Scan for the cell matching the given text and deliver its [x, y] coordinate at center. 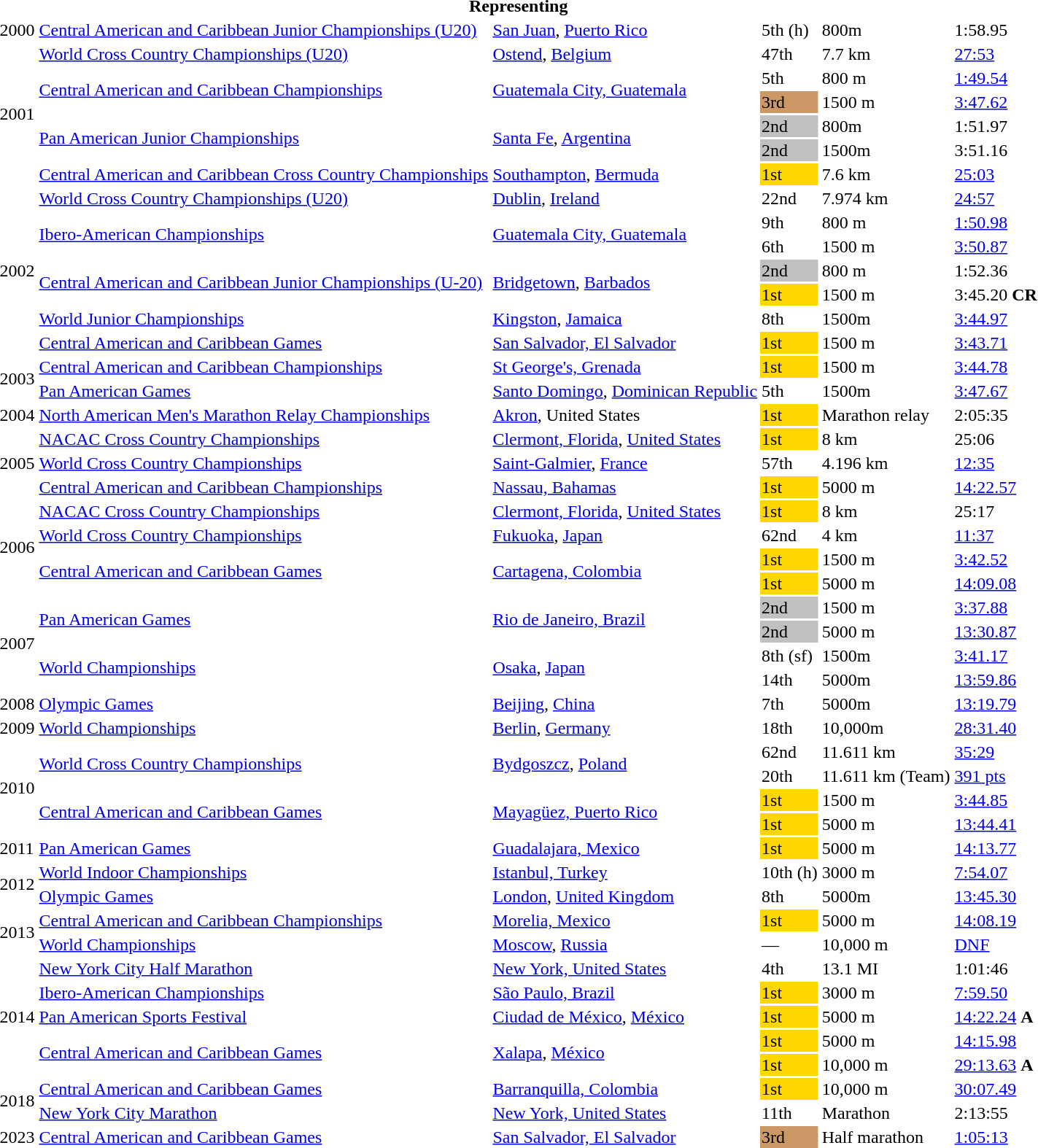
1:52.36 [996, 271]
Ciudad de México, México [625, 1017]
13.1 MI [886, 969]
7th [790, 704]
Central American and Caribbean Junior Championships (U20) [264, 30]
35:29 [996, 752]
13:19.79 [996, 704]
San Juan, Puerto Rico [625, 30]
11.611 km [886, 752]
4 km [886, 535]
Xalapa, México [625, 1053]
— [790, 945]
Kingston, Jamaica [625, 319]
Pan American Sports Festival [264, 1017]
3:43.71 [996, 343]
Istanbul, Turkey [625, 872]
Half marathon [886, 1137]
Santa Fe, Argentina [625, 139]
4th [790, 969]
10,000m [886, 728]
Berlin, Germany [625, 728]
25:03 [996, 174]
11th [790, 1113]
World Junior Championships [264, 319]
Fukuoka, Japan [625, 535]
Central American and Caribbean Junior Championships (U-20) [264, 283]
1:49.54 [996, 78]
DNF [996, 945]
1:58.95 [996, 30]
Morelia, Mexico [625, 920]
New York City Half Marathon [264, 969]
30:07.49 [996, 1089]
London, United Kingdom [625, 896]
3:41.17 [996, 656]
Rio de Janeiro, Brazil [625, 620]
1:01:46 [996, 969]
14th [790, 680]
St George's, Grenada [625, 367]
1:51.97 [996, 126]
Osaka, Japan [625, 668]
7:59.50 [996, 993]
Barranquilla, Colombia [625, 1089]
29:13.63 A [996, 1065]
3:44.85 [996, 800]
Cartagena, Colombia [625, 572]
13:45.30 [996, 896]
3:44.78 [996, 367]
20th [790, 776]
4.196 km [886, 463]
47th [790, 54]
28:31.40 [996, 728]
14:09.08 [996, 583]
Pan American Junior Championships [264, 139]
22nd [790, 198]
Guadalajara, Mexico [625, 848]
2:13:55 [996, 1113]
391 pts [996, 776]
12:35 [996, 463]
14:22.24 A [996, 1017]
Akron, United States [625, 415]
7:54.07 [996, 872]
Ostend, Belgium [625, 54]
25:17 [996, 511]
18th [790, 728]
14:22.57 [996, 487]
New York City Marathon [264, 1113]
Mayagüez, Puerto Rico [625, 812]
3:50.87 [996, 247]
1:50.98 [996, 222]
São Paulo, Brazil [625, 993]
Central American and Caribbean Cross Country Championships [264, 174]
3:51.16 [996, 150]
9th [790, 222]
14:13.77 [996, 848]
14:15.98 [996, 1041]
10th (h) [790, 872]
7.6 km [886, 174]
Marathon relay [886, 415]
13:44.41 [996, 824]
Bridgetown, Barbados [625, 283]
2:05:35 [996, 415]
3:37.88 [996, 608]
Moscow, Russia [625, 945]
13:30.87 [996, 632]
Saint-Galmier, France [625, 463]
13:59.86 [996, 680]
8th (sf) [790, 656]
7.974 km [886, 198]
3:42.52 [996, 559]
World Indoor Championships [264, 872]
Santo Domingo, Dominican Republic [625, 391]
3:47.62 [996, 102]
Beijing, China [625, 704]
North American Men's Marathon Relay Championships [264, 415]
57th [790, 463]
Southampton, Bermuda [625, 174]
14:08.19 [996, 920]
Bydgoszcz, Poland [625, 764]
11:37 [996, 535]
Marathon [886, 1113]
27:53 [996, 54]
3:45.20 CR [996, 295]
5th (h) [790, 30]
7.7 km [886, 54]
1:05:13 [996, 1137]
25:06 [996, 439]
Nassau, Bahamas [625, 487]
24:57 [996, 198]
11.611 km (Team) [886, 776]
3:44.97 [996, 319]
Dublin, Ireland [625, 198]
3:47.67 [996, 391]
6th [790, 247]
